Scan for the cell matching the given text and deliver its (x, y) coordinate at center. 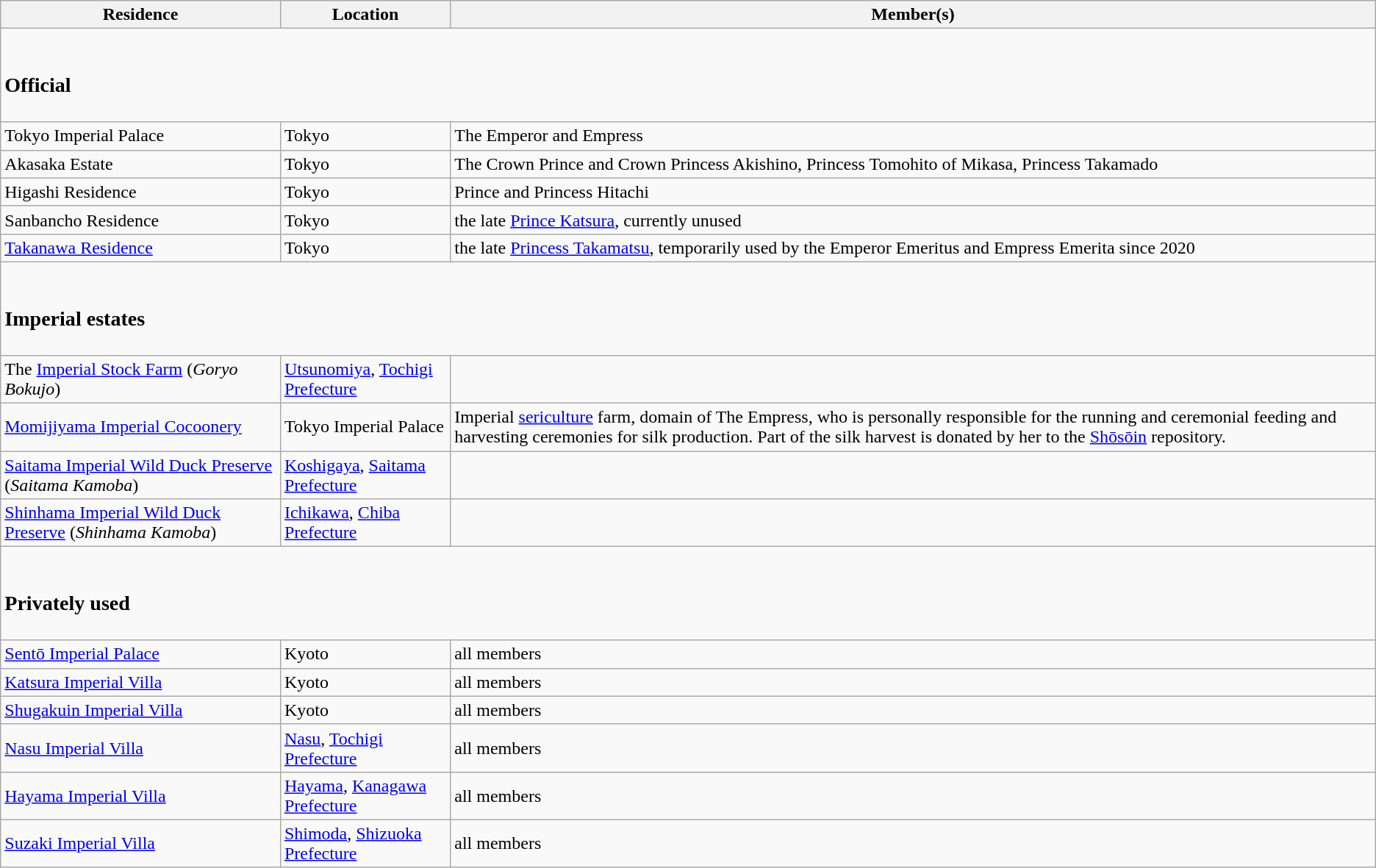
Ichikawa, Chiba Prefecture (365, 523)
Hayama Imperial Villa (141, 795)
Sanbancho Residence (141, 220)
Saitama Imperial Wild Duck Preserve (Saitama Kamoba) (141, 475)
Akasaka Estate (141, 164)
Koshigaya, Saitama Prefecture (365, 475)
Katsura Imperial Villa (141, 682)
Higashi Residence (141, 192)
The Imperial Stock Farm (Goryo Bokujo) (141, 379)
Hayama, Kanagawa Prefecture (365, 795)
Sentō Imperial Palace (141, 654)
Shinhama Imperial Wild Duck Preserve (Shinhama Kamoba) (141, 523)
Residence (141, 15)
Nasu Imperial Villa (141, 748)
Privately used (688, 594)
Momijiyama Imperial Cocoonery (141, 428)
Member(s) (913, 15)
the late Princess Takamatsu, temporarily used by the Emperor Emeritus and Empress Emerita since 2020 (913, 248)
Takanawa Residence (141, 248)
Location (365, 15)
The Emperor and Empress (913, 136)
Shugakuin Imperial Villa (141, 710)
the late Prince Katsura, currently unused (913, 220)
Official (688, 75)
Suzaki Imperial Villa (141, 844)
Prince and Princess Hitachi (913, 192)
Utsunomiya, Tochigi Prefecture (365, 379)
Shimoda, Shizuoka Prefecture (365, 844)
Nasu, Tochigi Prefecture (365, 748)
Imperial estates (688, 309)
The Crown Prince and Crown Princess Akishino, Princess Tomohito of Mikasa, Princess Takamado (913, 164)
